Search for the cell housing the specified text and yield its (X, Y) center coordinate. 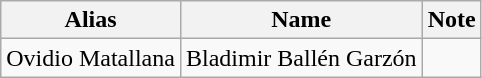
Ovidio Matallana (91, 58)
Note (452, 20)
Alias (91, 20)
Name (301, 20)
Bladimir Ballén Garzón (301, 58)
